Extract the (x, y) coordinate from the center of the cell holding the provided text.  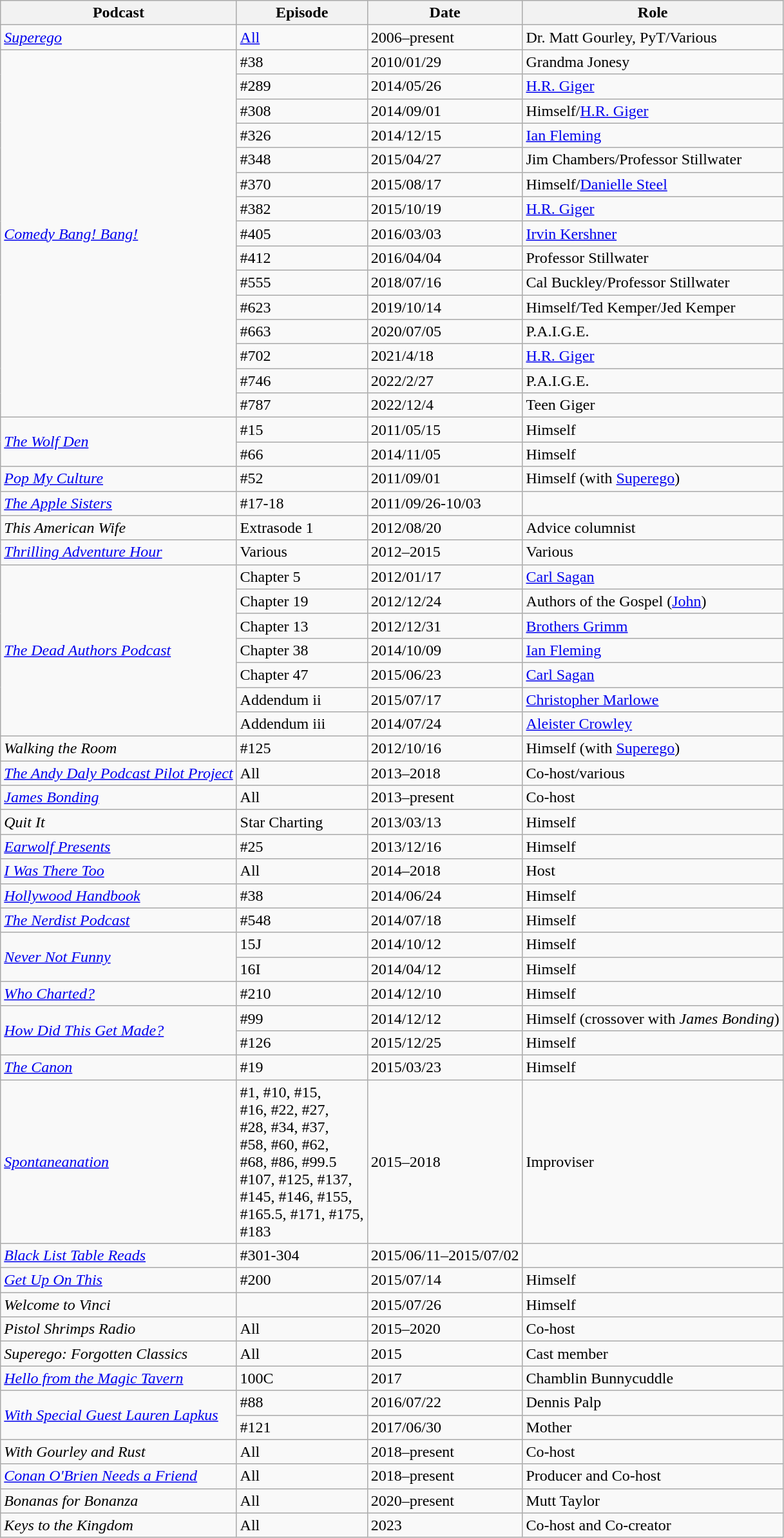
2015–2018 (445, 1162)
2021/4/18 (445, 356)
2010/01/29 (445, 62)
Host (653, 871)
#125 (301, 749)
2019/10/14 (445, 307)
The Canon (119, 1067)
How Did This Get Made? (119, 1030)
#348 (301, 160)
Podcast (119, 13)
Christopher Marlowe (653, 699)
2015/07/17 (445, 699)
Black List Table Reads (119, 1256)
With Special Guest Lauren Lapkus (119, 1415)
The Nerdist Podcast (119, 920)
Never Not Funny (119, 957)
#555 (301, 282)
#405 (301, 233)
Superego (119, 37)
#308 (301, 111)
2022/12/4 (445, 405)
2014/06/24 (445, 896)
#1, #10, #15,#16, #22, #27,#28, #34, #37,#58, #60, #62,#68, #86, #99.5#107, #125, #137,#145, #146, #155,#165.5, #171, #175,#183 (301, 1162)
Hollywood Handbook (119, 896)
#88 (301, 1403)
Authors of the Gospel (John) (653, 601)
#66 (301, 454)
Addendum iii (301, 724)
Himself/Ted Kemper/Jed Kemper (653, 307)
2011/09/26-10/03 (445, 503)
Cal Buckley/Professor Stillwater (653, 282)
2015/06/11–2015/07/02 (445, 1256)
Extrasode 1 (301, 528)
Grandma Jonesy (653, 62)
2013–2018 (445, 773)
100C (301, 1378)
2022/2/27 (445, 381)
#702 (301, 356)
15J (301, 945)
2015/04/27 (445, 160)
Chapter 13 (301, 626)
Keys to the Kingdom (119, 1525)
2015 (445, 1354)
2016/07/22 (445, 1403)
2015/10/19 (445, 209)
2015/07/26 (445, 1305)
2017/06/30 (445, 1427)
The Wolf Den (119, 442)
2012–2015 (445, 552)
Pistol Shrimps Radio (119, 1329)
Quit It (119, 822)
#746 (301, 381)
Spontaneanation (119, 1162)
Dennis Palp (653, 1403)
2015/06/23 (445, 675)
2011/09/01 (445, 479)
Chapter 38 (301, 650)
Cast member (653, 1354)
#15 (301, 430)
2018/07/16 (445, 282)
Date (445, 13)
2014/12/12 (445, 1018)
James Bonding (119, 798)
Role (653, 13)
The Andy Daly Podcast Pilot Project (119, 773)
Producer and Co-host (653, 1476)
#19 (301, 1067)
2014/12/15 (445, 135)
The Dead Authors Podcast (119, 650)
Himself (crossover with James Bonding) (653, 1018)
Co-host/various (653, 773)
2016/04/04 (445, 258)
2020/07/05 (445, 332)
Jim Chambers/Professor Stillwater (653, 160)
Thrilling Adventure Hour (119, 552)
#200 (301, 1280)
The Apple Sisters (119, 503)
2014/10/09 (445, 650)
2015/03/23 (445, 1067)
2016/03/03 (445, 233)
Comedy Bang! Bang! (119, 233)
2013/12/16 (445, 847)
Irvin Kershner (653, 233)
Get Up On This (119, 1280)
Teen Giger (653, 405)
Welcome to Vinci (119, 1305)
2015/08/17 (445, 184)
#623 (301, 307)
16I (301, 969)
Episode (301, 13)
Professor Stillwater (653, 258)
2014/12/10 (445, 994)
#301-304 (301, 1256)
2014/05/26 (445, 86)
#663 (301, 332)
Superego: Forgotten Classics (119, 1354)
#326 (301, 135)
#17-18 (301, 503)
2014/04/12 (445, 969)
With Gourley and Rust (119, 1452)
Mutt Taylor (653, 1501)
2013–present (445, 798)
Walking the Room (119, 749)
Bonanas for Bonanza (119, 1501)
Improviser (653, 1162)
Co-host and Co-creator (653, 1525)
2017 (445, 1378)
2012/10/16 (445, 749)
#382 (301, 209)
Star Charting (301, 822)
#289 (301, 86)
#121 (301, 1427)
Chamblin Bunnycuddle (653, 1378)
Dr. Matt Gourley, PyT/Various (653, 37)
2015/07/14 (445, 1280)
2012/08/20 (445, 528)
2006–present (445, 37)
2012/12/31 (445, 626)
2020–present (445, 1501)
#412 (301, 258)
Brothers Grimm (653, 626)
#370 (301, 184)
Conan O'Brien Needs a Friend (119, 1476)
I Was There Too (119, 871)
Addendum ii (301, 699)
#52 (301, 479)
Himself/Danielle Steel (653, 184)
2011/05/15 (445, 430)
#787 (301, 405)
#548 (301, 920)
This American Wife (119, 528)
Hello from the Magic Tavern (119, 1378)
Who Charted? (119, 994)
Chapter 19 (301, 601)
2015/12/25 (445, 1043)
#210 (301, 994)
Earwolf Presents (119, 847)
Mother (653, 1427)
2014/09/01 (445, 111)
Chapter 5 (301, 577)
2014–2018 (445, 871)
2014/07/24 (445, 724)
Advice columnist (653, 528)
2015–2020 (445, 1329)
#25 (301, 847)
2012/12/24 (445, 601)
Himself/H.R. Giger (653, 111)
2014/07/18 (445, 920)
2013/03/13 (445, 822)
2012/01/17 (445, 577)
2023 (445, 1525)
Pop My Culture (119, 479)
2014/10/12 (445, 945)
Chapter 47 (301, 675)
#126 (301, 1043)
#99 (301, 1018)
2014/11/05 (445, 454)
Aleister Crowley (653, 724)
